Pinpoint the cell where the given text exists, returning its [x, y] midpoint coordinate. 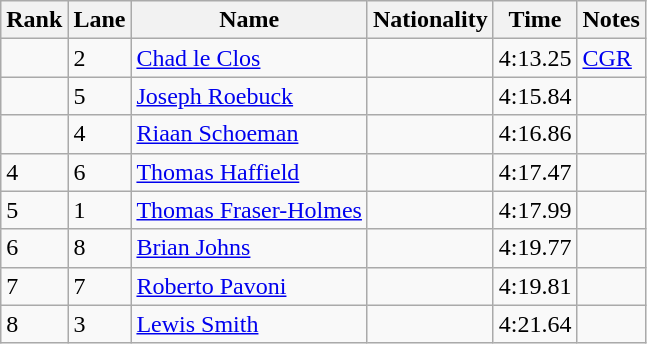
Nationality [430, 20]
4:17.47 [535, 172]
4:21.64 [535, 324]
Thomas Fraser-Holmes [250, 210]
Name [250, 20]
4:16.86 [535, 134]
Chad le Clos [250, 58]
4:15.84 [535, 96]
Lewis Smith [250, 324]
Notes [611, 20]
4:17.99 [535, 210]
Brian Johns [250, 248]
4:19.81 [535, 286]
Lane [100, 20]
Rank [34, 20]
3 [100, 324]
CGR [611, 58]
Thomas Haffield [250, 172]
1 [100, 210]
Riaan Schoeman [250, 134]
Time [535, 20]
4:13.25 [535, 58]
Roberto Pavoni [250, 286]
Joseph Roebuck [250, 96]
2 [100, 58]
4:19.77 [535, 248]
